Pinpoint the cell where the given text exists, returning its (x, y) midpoint coordinate. 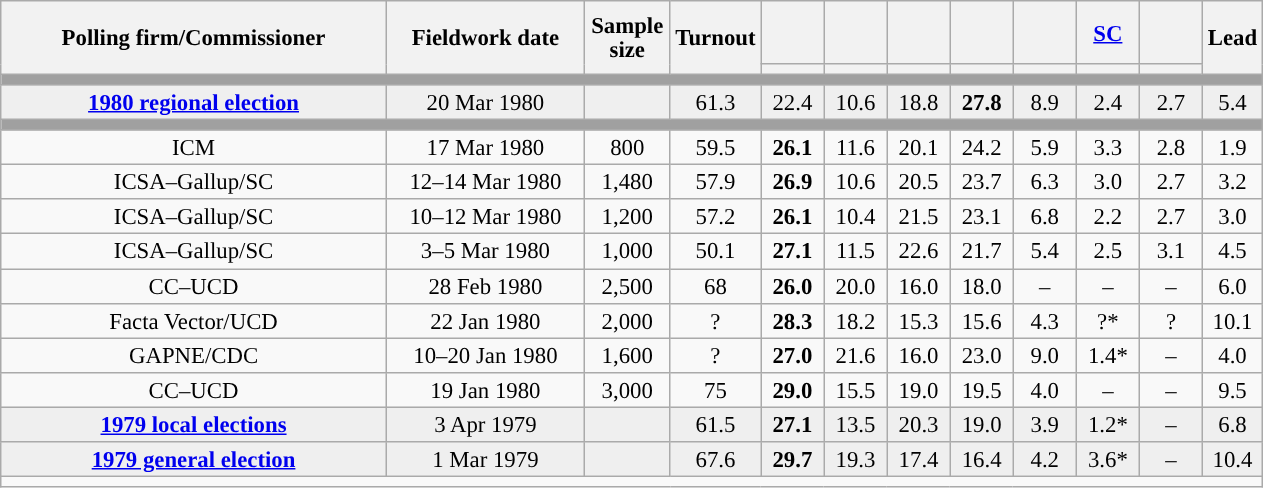
23.7 (982, 182)
6.3 (1044, 182)
10–20 Jan 1980 (485, 356)
2.5 (1108, 252)
17 Mar 1980 (485, 148)
4.5 (1232, 252)
9.0 (1044, 356)
5.9 (1044, 148)
1,600 (627, 356)
29.7 (792, 460)
28 Feb 1980 (485, 286)
3.3 (1108, 148)
11.5 (856, 252)
1,000 (627, 252)
Sample size (627, 38)
1980 regional election (194, 102)
2.2 (1108, 218)
22.6 (918, 252)
68 (716, 286)
26.0 (792, 286)
17.4 (918, 460)
3.1 (1170, 252)
3–5 Mar 1980 (485, 252)
19.5 (982, 390)
3,000 (627, 390)
20.0 (856, 286)
20.1 (918, 148)
24.2 (982, 148)
12–14 Mar 1980 (485, 182)
1.2* (1108, 424)
SC (1108, 32)
26.9 (792, 182)
ICM (194, 148)
19.3 (856, 460)
22.4 (792, 102)
75 (716, 390)
3.2 (1232, 182)
28.3 (792, 320)
23.0 (982, 356)
1,200 (627, 218)
61.3 (716, 102)
11.6 (856, 148)
16.4 (982, 460)
19 Jan 1980 (485, 390)
?* (1108, 320)
18.8 (918, 102)
20.5 (918, 182)
GAPNE/CDC (194, 356)
10.1 (1232, 320)
1.4* (1108, 356)
27.0 (792, 356)
1979 general election (194, 460)
4.3 (1044, 320)
800 (627, 148)
67.6 (716, 460)
27.8 (982, 102)
Turnout (716, 38)
57.2 (716, 218)
57.9 (716, 182)
22 Jan 1980 (485, 320)
13.5 (856, 424)
10–12 Mar 1980 (485, 218)
59.5 (716, 148)
2.8 (1170, 148)
9.5 (1232, 390)
8.9 (1044, 102)
4.2 (1044, 460)
2,000 (627, 320)
Polling firm/Commissioner (194, 38)
2,500 (627, 286)
20 Mar 1980 (485, 102)
21.6 (856, 356)
3 Apr 1979 (485, 424)
1.9 (1232, 148)
15.3 (918, 320)
Fieldwork date (485, 38)
3.9 (1044, 424)
50.1 (716, 252)
6.0 (1232, 286)
15.6 (982, 320)
20.3 (918, 424)
Facta Vector/UCD (194, 320)
21.5 (918, 218)
29.0 (792, 390)
23.1 (982, 218)
1979 local elections (194, 424)
18.2 (856, 320)
2.4 (1108, 102)
61.5 (716, 424)
1 Mar 1979 (485, 460)
18.0 (982, 286)
Lead (1232, 38)
3.6* (1108, 460)
21.7 (982, 252)
15.5 (856, 390)
1,480 (627, 182)
